Return the [X, Y] coordinate for the center point of the cell that contains the specified text.  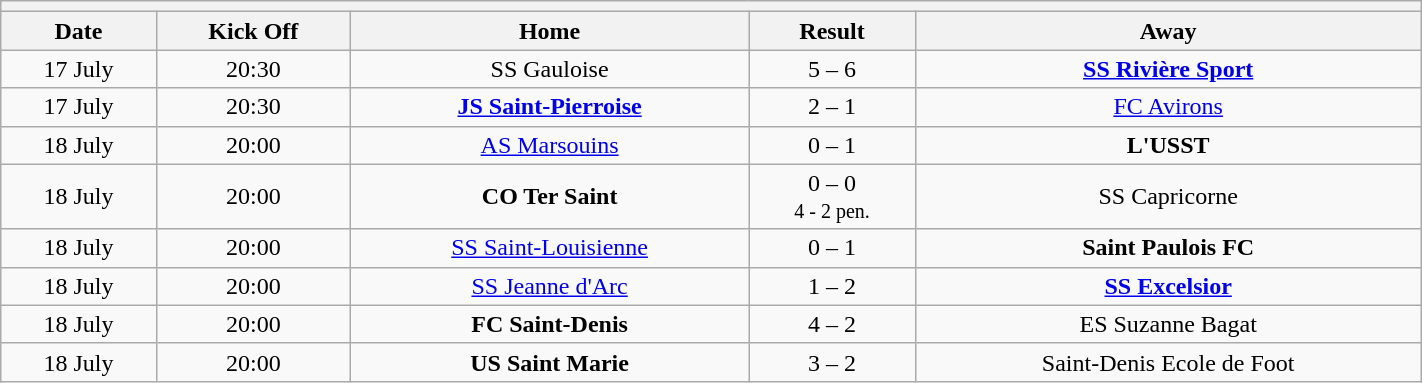
Saint Paulois FC [1168, 248]
AS Marsouins [550, 145]
Home [550, 31]
SS Capricorne [1168, 196]
SS Excelsior [1168, 286]
L'USST [1168, 145]
FC Avirons [1168, 107]
ES Suzanne Bagat [1168, 324]
SS Gauloise [550, 69]
SS Jeanne d'Arc [550, 286]
0 – 0 4 - 2 pen. [832, 196]
3 – 2 [832, 362]
SS Rivière Sport [1168, 69]
CO Ter Saint [550, 196]
4 – 2 [832, 324]
2 – 1 [832, 107]
US Saint Marie [550, 362]
SS Saint-Louisienne [550, 248]
JS Saint-Pierroise [550, 107]
Saint-Denis Ecole de Foot [1168, 362]
Date [79, 31]
Result [832, 31]
Kick Off [253, 31]
1 – 2 [832, 286]
5 – 6 [832, 69]
Away [1168, 31]
FC Saint-Denis [550, 324]
